For the text-containing cell, return its midpoint in [X, Y] coordinate format. 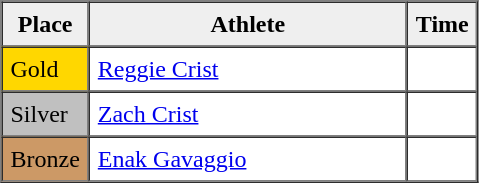
Bronze [46, 158]
Place [46, 24]
Gold [46, 68]
Silver [46, 114]
Zach Crist [248, 114]
Athlete [248, 24]
Reggie Crist [248, 68]
Enak Gavaggio [248, 158]
Time [442, 24]
